Scan for the cell matching the given text and deliver its (x, y) coordinate at center. 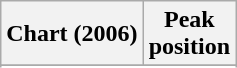
Peakposition (189, 34)
Chart (2006) (72, 34)
